Output the (x, y) coordinate of the center of the cell containing the given text.  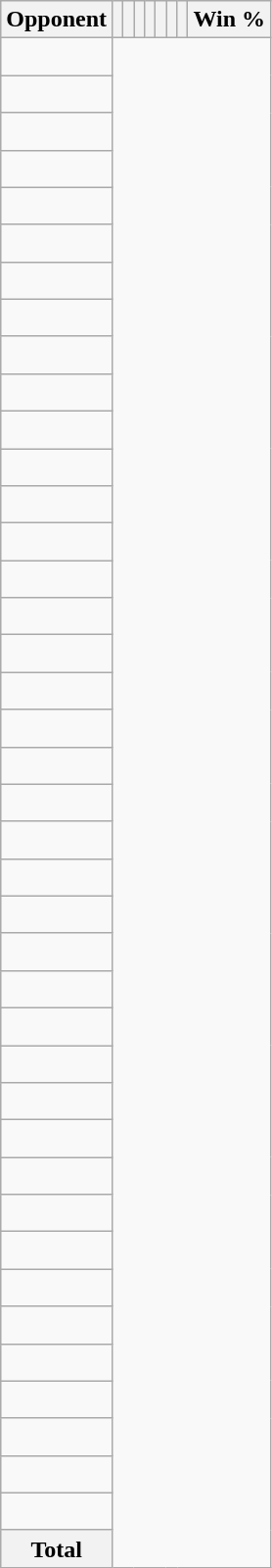
Opponent (57, 20)
Total (57, 1548)
Win % (229, 20)
